Extract the (X, Y) coordinate from the center of the cell holding the provided text.  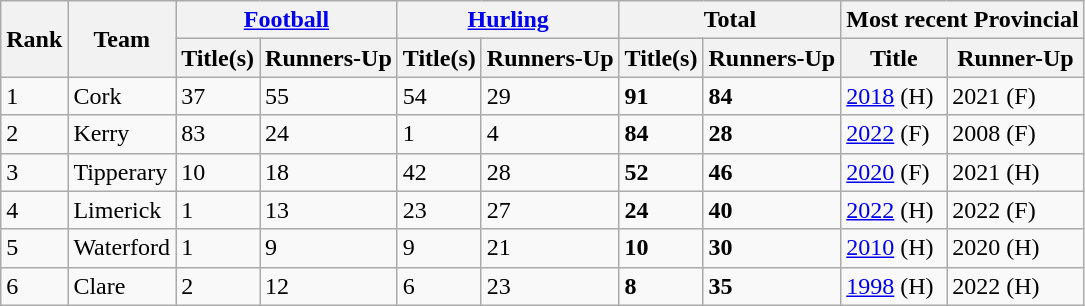
46 (772, 172)
Title (894, 58)
Rank (34, 39)
1998 (H) (894, 286)
54 (439, 96)
8 (661, 286)
Tipperary (122, 172)
Clare (122, 286)
2008 (F) (1016, 134)
Most recent Provincial (962, 20)
2020 (F) (894, 172)
12 (329, 286)
2018 (H) (894, 96)
Total (730, 20)
30 (772, 248)
2021 (H) (1016, 172)
5 (34, 248)
27 (550, 210)
21 (550, 248)
83 (218, 134)
Limerick (122, 210)
Cork (122, 96)
Runner-Up (1016, 58)
37 (218, 96)
2010 (H) (894, 248)
Waterford (122, 248)
55 (329, 96)
18 (329, 172)
2021 (F) (1016, 96)
42 (439, 172)
52 (661, 172)
40 (772, 210)
2020 (H) (1016, 248)
Kerry (122, 134)
35 (772, 286)
29 (550, 96)
91 (661, 96)
3 (34, 172)
13 (329, 210)
Football (287, 20)
Hurling (508, 20)
Team (122, 39)
